Identify which cell holds the provided text, then report its (x, y) central coordinate. 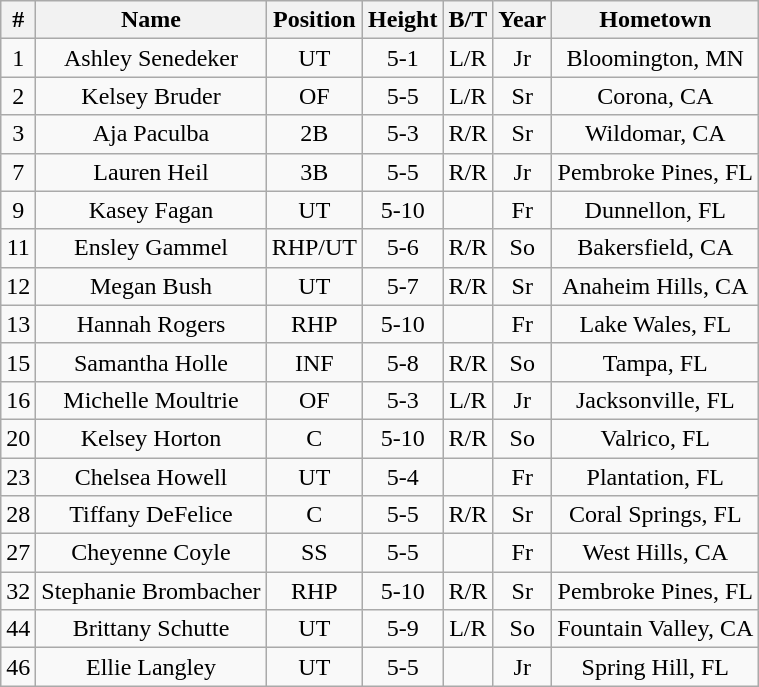
9 (18, 210)
2 (18, 96)
27 (18, 553)
Corona, CA (656, 96)
Valrico, FL (656, 438)
Year (522, 20)
Ellie Langley (151, 667)
B/T (468, 20)
Lauren Heil (151, 172)
2B (314, 134)
Anaheim Hills, CA (656, 286)
Hometown (656, 20)
5-1 (403, 58)
32 (18, 591)
1 (18, 58)
Kelsey Horton (151, 438)
28 (18, 515)
15 (18, 362)
Tiffany DeFelice (151, 515)
13 (18, 324)
Wildomar, CA (656, 134)
Coral Springs, FL (656, 515)
5-4 (403, 477)
5-7 (403, 286)
Hannah Rogers (151, 324)
3 (18, 134)
Height (403, 20)
12 (18, 286)
INF (314, 362)
20 (18, 438)
Jacksonville, FL (656, 400)
Stephanie Brombacher (151, 591)
5-9 (403, 629)
Ashley Senedeker (151, 58)
RHP/UT (314, 248)
Fountain Valley, CA (656, 629)
SS (314, 553)
Kelsey Bruder (151, 96)
16 (18, 400)
Michelle Moultrie (151, 400)
Megan Bush (151, 286)
Lake Wales, FL (656, 324)
Kasey Fagan (151, 210)
7 (18, 172)
Bakersfield, CA (656, 248)
11 (18, 248)
Plantation, FL (656, 477)
West Hills, CA (656, 553)
Brittany Schutte (151, 629)
46 (18, 667)
5-6 (403, 248)
3B (314, 172)
Position (314, 20)
Dunnellon, FL (656, 210)
Ensley Gammel (151, 248)
44 (18, 629)
Cheyenne Coyle (151, 553)
5-8 (403, 362)
Bloomington, MN (656, 58)
23 (18, 477)
Samantha Holle (151, 362)
Spring Hill, FL (656, 667)
Chelsea Howell (151, 477)
Tampa, FL (656, 362)
# (18, 20)
Name (151, 20)
Aja Paculba (151, 134)
